Capture the cell that displays the provided text and extract its (X, Y) central coordinate. 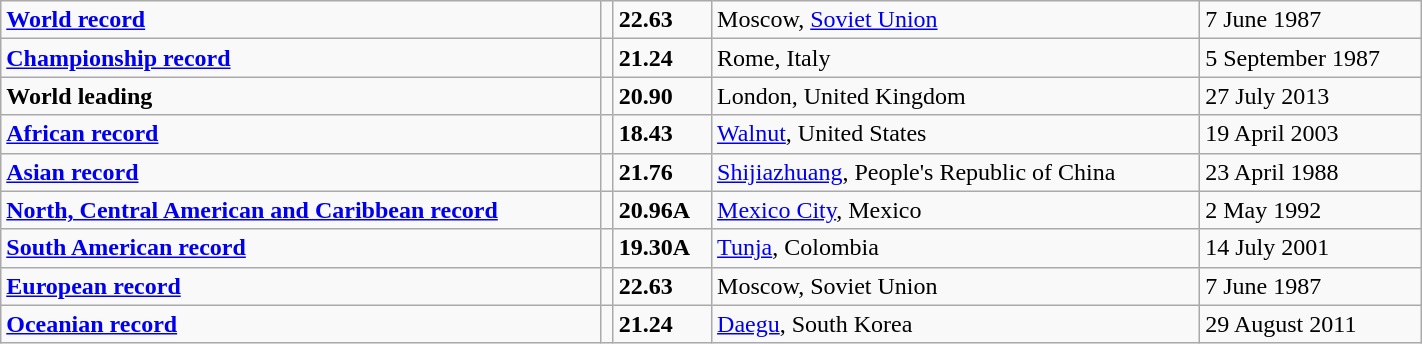
29 August 2011 (1311, 324)
Oceanian record (300, 324)
23 April 1988 (1311, 172)
World leading (300, 96)
5 September 1987 (1311, 58)
20.90 (662, 96)
Rome, Italy (956, 58)
Mexico City, Mexico (956, 210)
Daegu, South Korea (956, 324)
Asian record (300, 172)
21.76 (662, 172)
North, Central American and Caribbean record (300, 210)
Championship record (300, 58)
African record (300, 134)
2 May 1992 (1311, 210)
Shijiazhuang, People's Republic of China (956, 172)
18.43 (662, 134)
27 July 2013 (1311, 96)
19 April 2003 (1311, 134)
European record (300, 286)
Tunja, Colombia (956, 248)
14 July 2001 (1311, 248)
London, United Kingdom (956, 96)
Walnut, United States (956, 134)
20.96A (662, 210)
South American record (300, 248)
19.30A (662, 248)
World record (300, 20)
